Capture the cell that displays the provided text and extract its (X, Y) central coordinate. 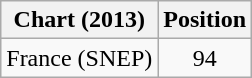
Chart (2013) (80, 20)
94 (205, 58)
France (SNEP) (80, 58)
Position (205, 20)
